Return [X, Y] of the center of cell containing provided text 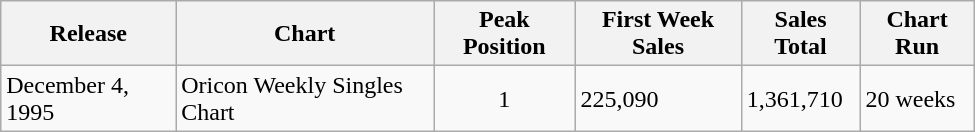
Chart Run [917, 34]
Sales Total [800, 34]
Release [88, 34]
Peak Position [504, 34]
December 4, 1995 [88, 98]
First Week Sales [658, 34]
Oricon Weekly Singles Chart [305, 98]
20 weeks [917, 98]
225,090 [658, 98]
1,361,710 [800, 98]
1 [504, 98]
Chart [305, 34]
